Extract the (X, Y) coordinate from the center of the cell holding the provided text.  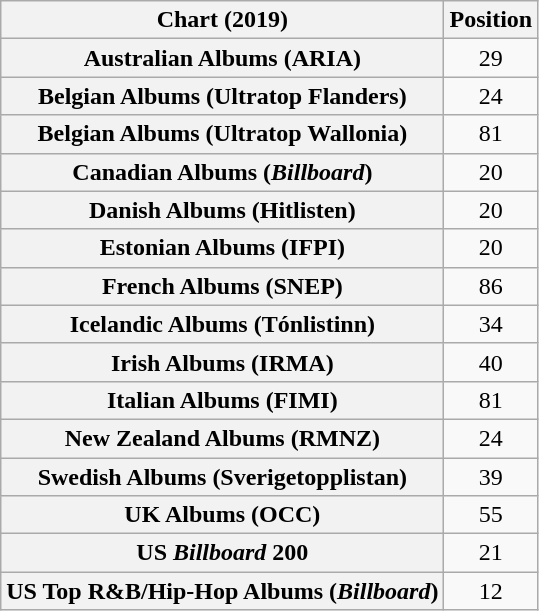
40 (491, 362)
French Albums (SNEP) (222, 286)
Irish Albums (IRMA) (222, 362)
Icelandic Albums (Tónlistinn) (222, 324)
UK Albums (OCC) (222, 515)
Italian Albums (FIMI) (222, 400)
New Zealand Albums (RMNZ) (222, 438)
12 (491, 591)
Swedish Albums (Sverigetopplistan) (222, 477)
Position (491, 20)
Belgian Albums (Ultratop Flanders) (222, 96)
Australian Albums (ARIA) (222, 58)
US Billboard 200 (222, 553)
29 (491, 58)
55 (491, 515)
Chart (2019) (222, 20)
86 (491, 286)
39 (491, 477)
Danish Albums (Hitlisten) (222, 210)
Belgian Albums (Ultratop Wallonia) (222, 134)
21 (491, 553)
34 (491, 324)
US Top R&B/Hip-Hop Albums (Billboard) (222, 591)
Canadian Albums (Billboard) (222, 172)
Estonian Albums (IFPI) (222, 248)
